Return the (x, y) coordinate for the center point of the cell that contains the specified text.  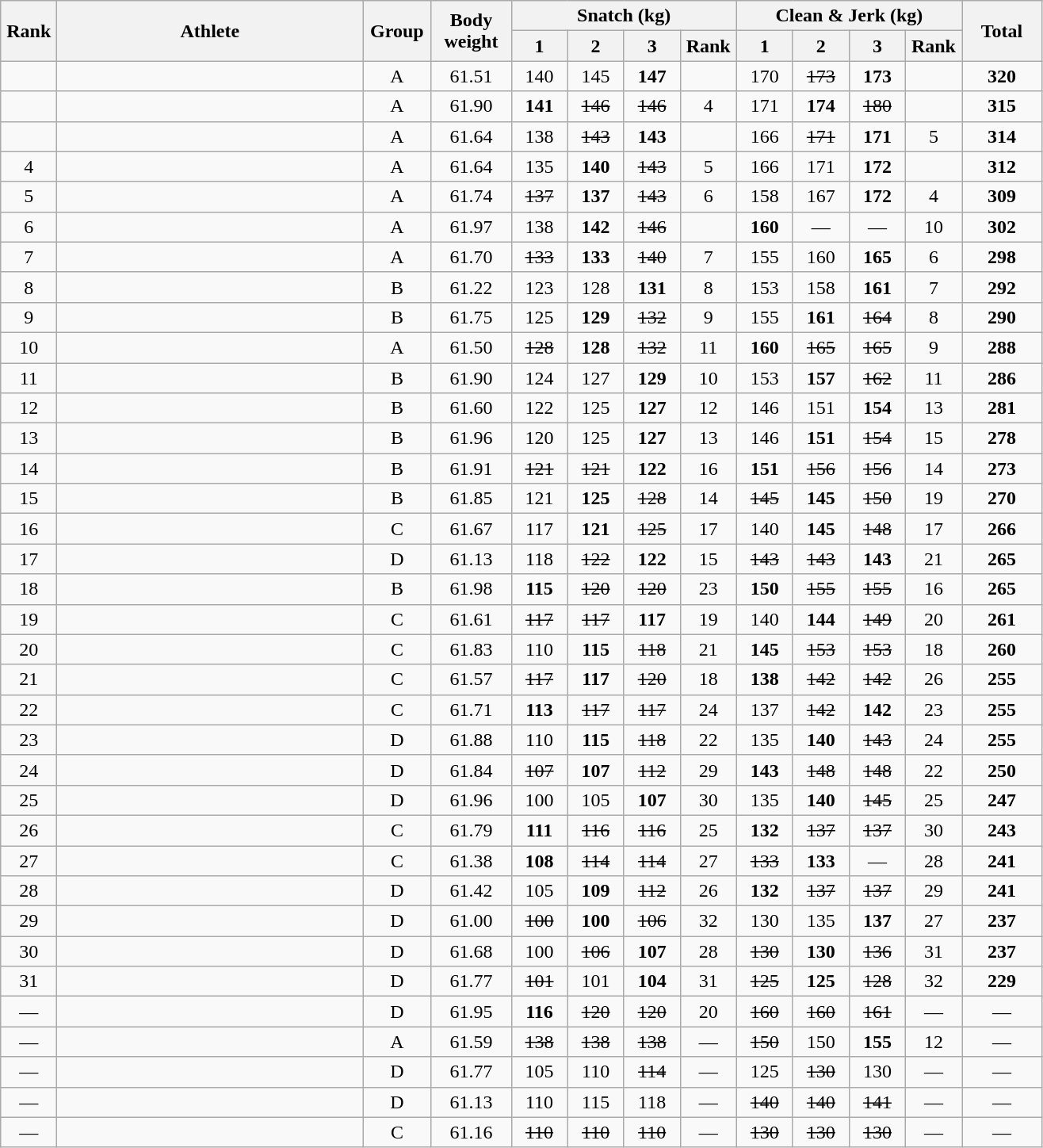
147 (651, 76)
144 (821, 619)
61.75 (471, 317)
61.98 (471, 589)
250 (1002, 770)
Body weight (471, 31)
288 (1002, 347)
229 (1002, 982)
111 (539, 830)
61.59 (471, 1042)
Total (1002, 31)
261 (1002, 619)
108 (539, 860)
302 (1002, 227)
247 (1002, 800)
123 (539, 287)
61.88 (471, 740)
61.38 (471, 860)
61.71 (471, 710)
61.84 (471, 770)
Snatch (kg) (624, 16)
61.67 (471, 529)
Athlete (210, 31)
61.51 (471, 76)
136 (877, 951)
312 (1002, 166)
286 (1002, 378)
61.60 (471, 408)
61.00 (471, 921)
270 (1002, 499)
243 (1002, 830)
61.68 (471, 951)
61.85 (471, 499)
281 (1002, 408)
292 (1002, 287)
290 (1002, 317)
124 (539, 378)
174 (821, 106)
164 (877, 317)
149 (877, 619)
260 (1002, 649)
61.42 (471, 891)
320 (1002, 76)
298 (1002, 257)
61.50 (471, 347)
273 (1002, 469)
61.16 (471, 1132)
131 (651, 287)
61.74 (471, 197)
61.97 (471, 227)
61.61 (471, 619)
61.57 (471, 679)
314 (1002, 136)
278 (1002, 438)
61.83 (471, 649)
180 (877, 106)
315 (1002, 106)
162 (877, 378)
61.95 (471, 1012)
170 (764, 76)
157 (821, 378)
Clean & Jerk (kg) (849, 16)
113 (539, 710)
309 (1002, 197)
61.22 (471, 287)
61.79 (471, 830)
266 (1002, 529)
61.70 (471, 257)
Group (397, 31)
167 (821, 197)
109 (596, 891)
61.91 (471, 469)
104 (651, 982)
